From the cell containing the given text, extract its center point as [x, y] coordinate. 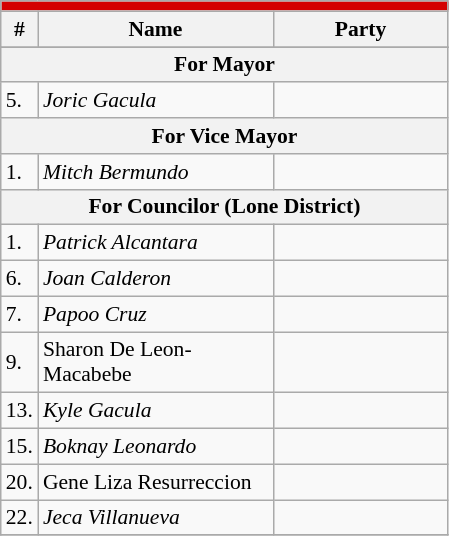
6. [20, 279]
Papoo Cruz [156, 314]
For Mayor [224, 65]
22. [20, 518]
Kyle Gacula [156, 411]
For Councilor (Lone District) [224, 207]
15. [20, 447]
Boknay Leonardo [156, 447]
For Vice Mayor [224, 136]
13. [20, 411]
Sharon De Leon-Macabebe [156, 362]
Party [360, 29]
9. [20, 362]
Jeca Villanueva [156, 518]
Patrick Alcantara [156, 243]
Name [156, 29]
20. [20, 482]
Gene Liza Resurreccion [156, 482]
Joric Gacula [156, 101]
5. [20, 101]
# [20, 29]
Mitch Bermundo [156, 172]
7. [20, 314]
Joan Calderon [156, 279]
